Locate the cell with the specified text and output its [X, Y] center coordinate. 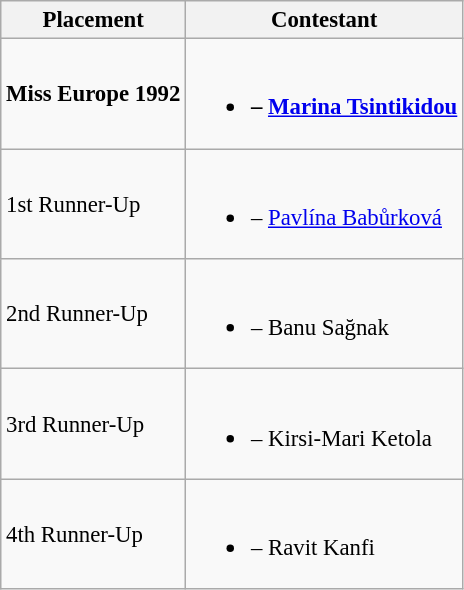
4th Runner-Up [94, 534]
– Kirsi-Mari Ketola [324, 424]
1st Runner-Up [94, 204]
3rd Runner-Up [94, 424]
– Pavlína Babůrková [324, 204]
Contestant [324, 20]
– Banu Sağnak [324, 314]
Placement [94, 20]
2nd Runner-Up [94, 314]
– Ravit Kanfi [324, 534]
Miss Europe 1992 [94, 94]
– Marina Tsintikidou [324, 94]
